Output the [x, y] coordinate of the center of the cell containing the given text.  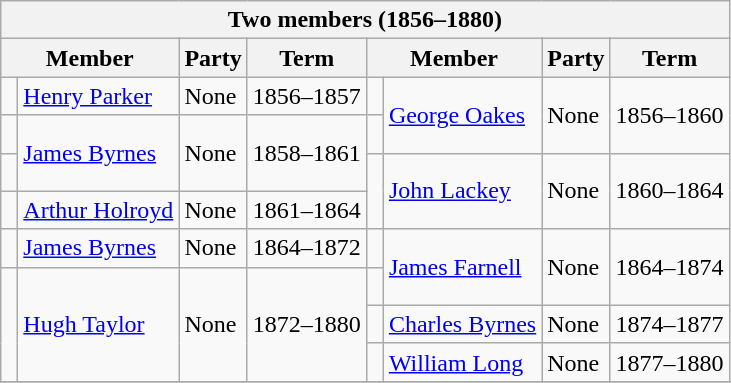
Two members (1856–1880) [365, 20]
1872–1880 [306, 324]
Arthur Holroyd [98, 210]
Hugh Taylor [98, 324]
1856–1857 [306, 96]
William Long [462, 362]
James Farnell [462, 267]
1856–1860 [670, 115]
1861–1864 [306, 210]
1874–1877 [670, 324]
1877–1880 [670, 362]
1860–1864 [670, 191]
Henry Parker [98, 96]
1864–1874 [670, 267]
John Lackey [462, 191]
1858–1861 [306, 153]
Charles Byrnes [462, 324]
George Oakes [462, 115]
1864–1872 [306, 248]
